Provide the (X, Y) coordinate of the cell's center where the given text is located.  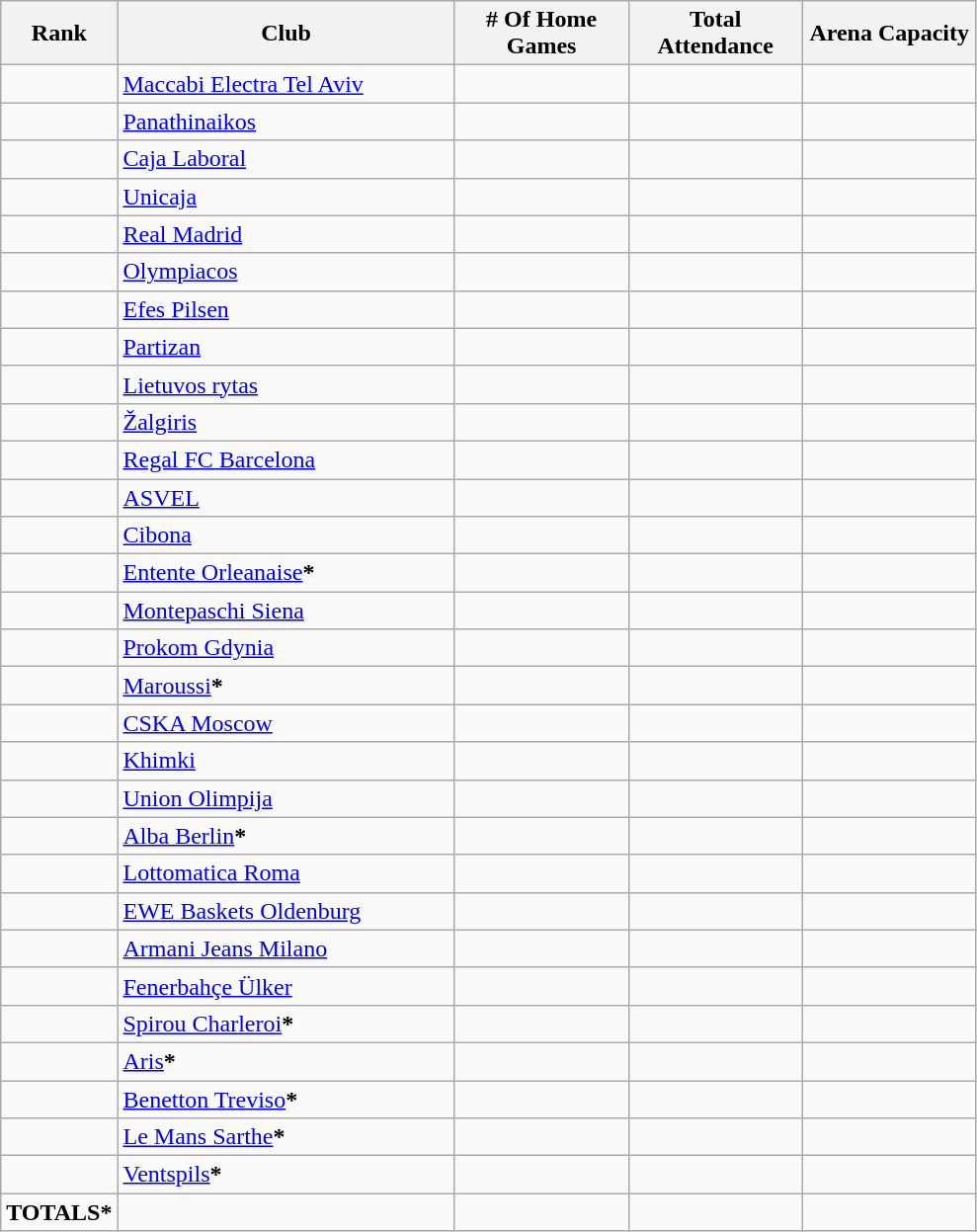
Spirou Charleroi* (286, 1024)
Žalgiris (286, 422)
Aris* (286, 1061)
Unicaja (286, 197)
Club (286, 34)
Prokom Gdynia (286, 648)
Benetton Treviso* (286, 1100)
Ventspils* (286, 1175)
Efes Pilsen (286, 309)
Lottomatica Roma (286, 873)
Total Attendance (715, 34)
Real Madrid (286, 234)
CSKA Moscow (286, 723)
Maccabi Electra Tel Aviv (286, 84)
TOTALS* (59, 1212)
ASVEL (286, 497)
Fenerbahçe Ülker (286, 986)
Panathinaikos (286, 122)
Olympiacos (286, 272)
Union Olimpija (286, 798)
Maroussi* (286, 686)
Rank (59, 34)
Cibona (286, 535)
Lietuvos rytas (286, 384)
Partizan (286, 347)
Armani Jeans Milano (286, 948)
Caja Laboral (286, 159)
EWE Baskets Oldenburg (286, 911)
Montepaschi Siena (286, 611)
Khimki (286, 761)
Arena Capacity (889, 34)
Entente Orleanaise* (286, 573)
Regal FC Barcelona (286, 459)
# Of Home Games (541, 34)
Alba Berlin* (286, 836)
Le Mans Sarthe* (286, 1137)
